Determine the (X, Y) coordinate at the center of the cell enclosing the given text.  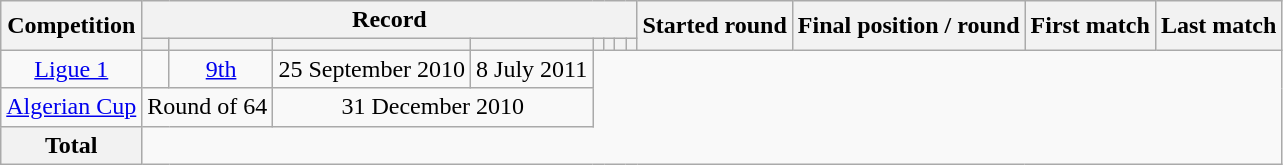
Record (390, 20)
Total (72, 145)
Algerian Cup (72, 107)
31 December 2010 (433, 107)
First match (1090, 26)
9th (221, 69)
Competition (72, 26)
Round of 64 (208, 107)
25 September 2010 (372, 69)
Last match (1218, 26)
8 July 2011 (532, 69)
Ligue 1 (72, 69)
Started round (714, 26)
Final position / round (908, 26)
